Scan for the cell matching the given text and deliver its (x, y) coordinate at center. 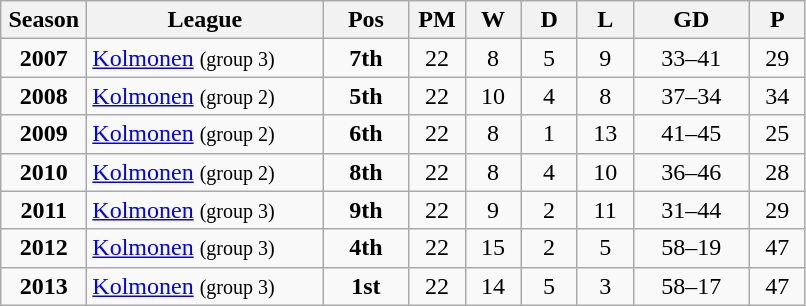
2007 (44, 58)
P (777, 20)
W (493, 20)
2008 (44, 96)
2011 (44, 210)
2010 (44, 172)
4th (366, 248)
11 (605, 210)
15 (493, 248)
7th (366, 58)
6th (366, 134)
Pos (366, 20)
2013 (44, 286)
D (549, 20)
PM (437, 20)
37–34 (691, 96)
36–46 (691, 172)
2012 (44, 248)
25 (777, 134)
1 (549, 134)
Season (44, 20)
31–44 (691, 210)
13 (605, 134)
58–17 (691, 286)
41–45 (691, 134)
28 (777, 172)
33–41 (691, 58)
2009 (44, 134)
34 (777, 96)
1st (366, 286)
League (205, 20)
8th (366, 172)
5th (366, 96)
GD (691, 20)
3 (605, 286)
14 (493, 286)
L (605, 20)
9th (366, 210)
58–19 (691, 248)
